From the cell containing the given text, extract its center point as [X, Y] coordinate. 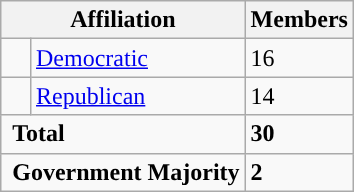
Republican [138, 96]
30 [299, 134]
Members [299, 20]
Democratic [138, 58]
16 [299, 58]
Affiliation [123, 20]
Total [123, 134]
Government Majority [123, 172]
14 [299, 96]
2 [299, 172]
